Determine the (X, Y) coordinate at the center of the cell enclosing the given text.  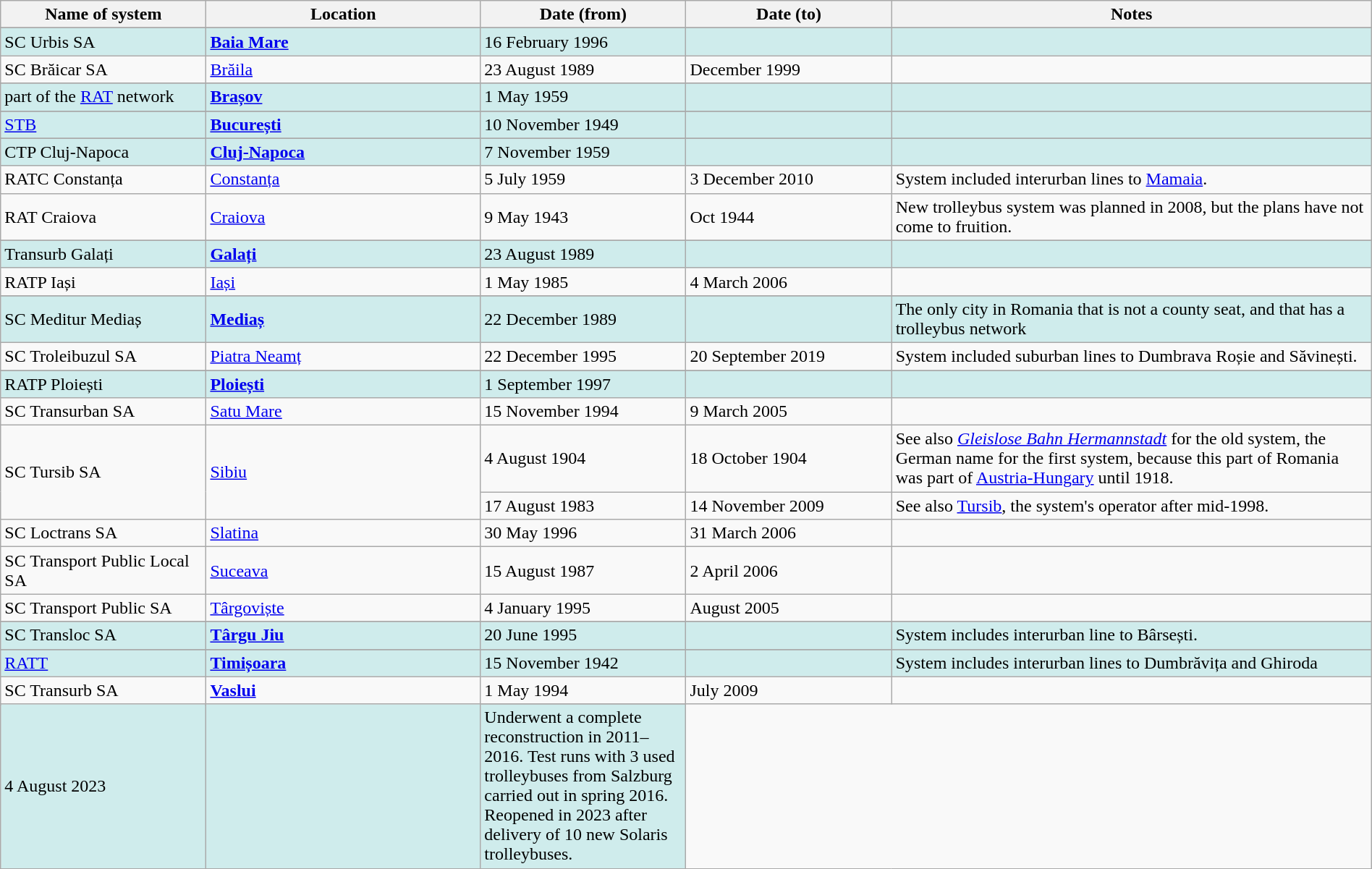
Notes (1132, 14)
System includes interurban line to Bârsești. (1132, 635)
part of the RAT network (103, 97)
1 September 1997 (583, 384)
10 November 1949 (583, 124)
RATP Ploiești (103, 384)
Constanța (343, 179)
SC Transport Public SA (103, 608)
4 August 1904 (583, 459)
4 August 2023 (103, 786)
Date (from) (583, 14)
30 May 1996 (583, 533)
4 March 2006 (789, 281)
Iași (343, 281)
SC Transport Public Local SA (103, 570)
December 1999 (789, 69)
Date (to) (789, 14)
1 May 1959 (583, 97)
STB (103, 124)
System includes interurban lines to Dumbrăvița and Ghiroda (1132, 663)
SC Transloc SA (103, 635)
Satu Mare (343, 412)
New trolleybus system was planned in 2008, but the plans have not come to fruition. (1132, 217)
16 February 1996 (583, 42)
Ploiești (343, 384)
Location (343, 14)
15 August 1987 (583, 570)
9 March 2005 (789, 412)
Suceava (343, 570)
SC Urbis SA (103, 42)
Oct 1944 (789, 217)
București (343, 124)
CTP Cluj-Napoca (103, 152)
System included interurban lines to Mamaia. (1132, 179)
Craiova (343, 217)
1 May 1985 (583, 281)
22 December 1989 (583, 318)
9 May 1943 (583, 217)
14 November 2009 (789, 506)
SC Troleibuzul SA (103, 356)
Timișoara (343, 663)
RAT Craiova (103, 217)
SC Brăicar SA (103, 69)
July 2009 (789, 690)
Brăila (343, 69)
SC Loctrans SA (103, 533)
15 November 1994 (583, 412)
Galați (343, 254)
Sibiu (343, 472)
3 December 2010 (789, 179)
Name of system (103, 14)
20 June 1995 (583, 635)
22 December 1995 (583, 356)
SC Transurb SA (103, 690)
2 April 2006 (789, 570)
Brașov (343, 97)
31 March 2006 (789, 533)
4 January 1995 (583, 608)
Slatina (343, 533)
20 September 2019 (789, 356)
5 July 1959 (583, 179)
SC Transurban SA (103, 412)
Piatra Neamț (343, 356)
Baia Mare (343, 42)
See also Tursib, the system's operator after mid-1998. (1132, 506)
RATT (103, 663)
The only city in Romania that is not a county seat, and that has a trolleybus network (1132, 318)
Vaslui (343, 690)
17 August 1983 (583, 506)
18 October 1904 (789, 459)
7 November 1959 (583, 152)
System included suburban lines to Dumbrava Roșie and Săvinești. (1132, 356)
1 May 1994 (583, 690)
Târgoviște (343, 608)
Cluj-Napoca (343, 152)
SC Tursib SA (103, 472)
Târgu Jiu (343, 635)
SC Meditur Mediaș (103, 318)
Mediaș (343, 318)
RATC Constanța (103, 179)
RATP Iași (103, 281)
August 2005 (789, 608)
15 November 1942 (583, 663)
Transurb Galați (103, 254)
